Find where the given text appears and provide that cell's center as [x, y] coordinate. 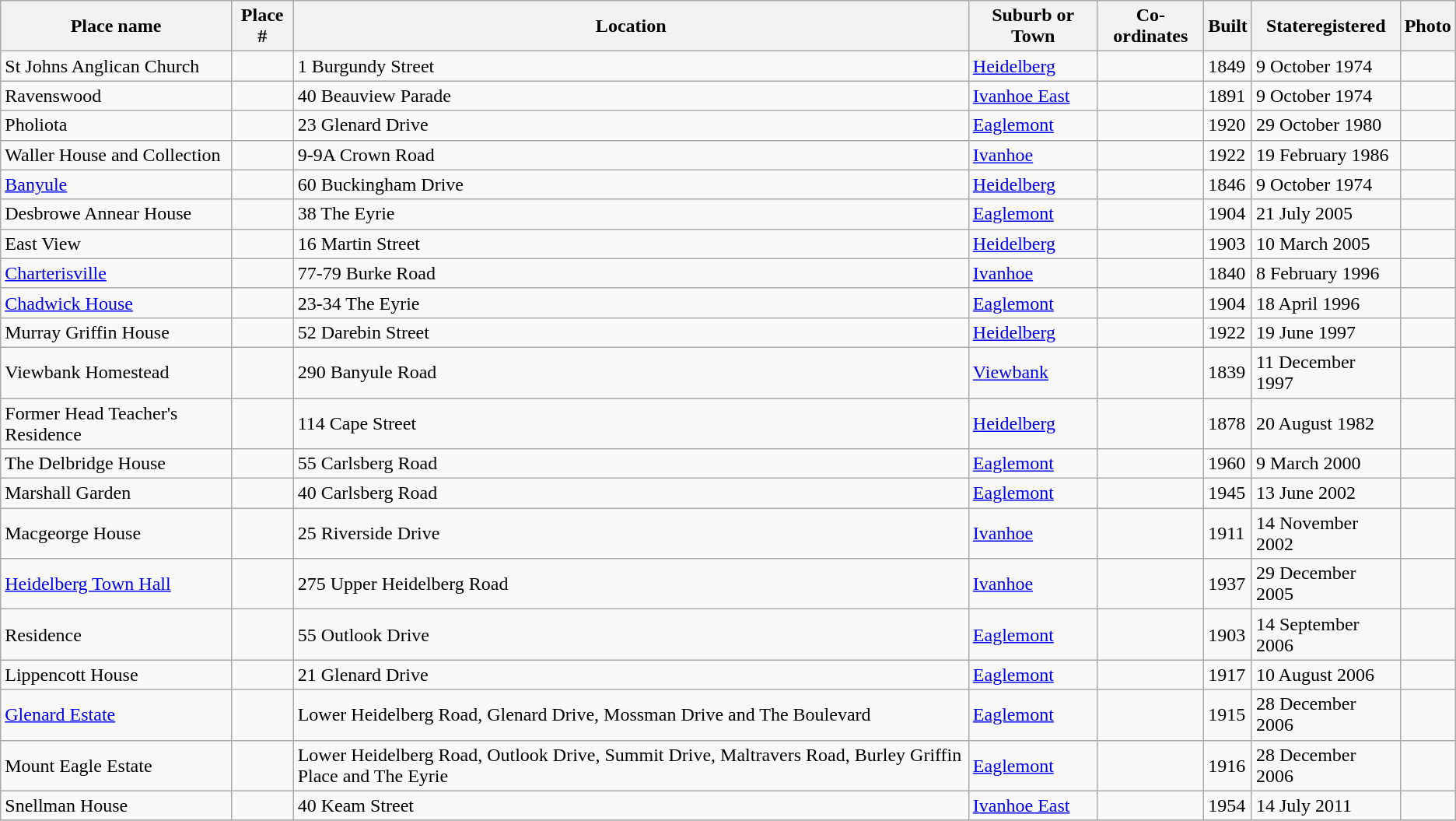
40 Keam Street [631, 805]
1954 [1228, 805]
38 The Eyrie [631, 214]
29 October 1980 [1325, 125]
Photo [1428, 26]
21 July 2005 [1325, 214]
20 August 1982 [1325, 423]
Residence [116, 635]
East View [116, 244]
1937 [1228, 584]
16 Martin Street [631, 244]
Location [631, 26]
55 Carlsberg Road [631, 464]
Marshall Garden [116, 493]
14 September 2006 [1325, 635]
Former Head Teacher's Residence [116, 423]
Waller House and Collection [116, 155]
Murray Griffin House [116, 332]
1917 [1228, 675]
Suburb or Town [1033, 26]
Glenard Estate [116, 714]
Snellman House [116, 805]
1920 [1228, 125]
Place # [262, 26]
18 April 1996 [1325, 303]
Place name [116, 26]
1891 [1228, 96]
25 Riverside Drive [631, 534]
Lippencott House [116, 675]
1849 [1228, 66]
Lower Heidelberg Road, Glenard Drive, Mossman Drive and The Boulevard [631, 714]
10 March 2005 [1325, 244]
Lower Heidelberg Road, Outlook Drive, Summit Drive, Maltravers Road, Burley Griffin Place and The Eyrie [631, 766]
14 July 2011 [1325, 805]
1915 [1228, 714]
13 June 2002 [1325, 493]
275 Upper Heidelberg Road [631, 584]
29 December 2005 [1325, 584]
Desbrowe Annear House [116, 214]
23-34 The Eyrie [631, 303]
9-9A Crown Road [631, 155]
1945 [1228, 493]
14 November 2002 [1325, 534]
19 February 1986 [1325, 155]
77-79 Burke Road [631, 273]
1840 [1228, 273]
1916 [1228, 766]
Heidelberg Town Hall [116, 584]
40 Beauview Parade [631, 96]
Built [1228, 26]
Ravenswood [116, 96]
1 Burgundy Street [631, 66]
Pholiota [116, 125]
Stateregistered [1325, 26]
St Johns Anglican Church [116, 66]
Chadwick House [116, 303]
The Delbridge House [116, 464]
Banyule [116, 184]
Co-ordinates [1151, 26]
290 Banyule Road [631, 372]
9 March 2000 [1325, 464]
60 Buckingham Drive [631, 184]
1839 [1228, 372]
55 Outlook Drive [631, 635]
Macgeorge House [116, 534]
Viewbank Homestead [116, 372]
1878 [1228, 423]
1846 [1228, 184]
114 Cape Street [631, 423]
Charterisville [116, 273]
Mount Eagle Estate [116, 766]
19 June 1997 [1325, 332]
11 December 1997 [1325, 372]
1911 [1228, 534]
10 August 2006 [1325, 675]
52 Darebin Street [631, 332]
Viewbank [1033, 372]
40 Carlsberg Road [631, 493]
1960 [1228, 464]
8 February 1996 [1325, 273]
21 Glenard Drive [631, 675]
23 Glenard Drive [631, 125]
